Determine the [x, y] coordinate at the center of the cell enclosing the given text.  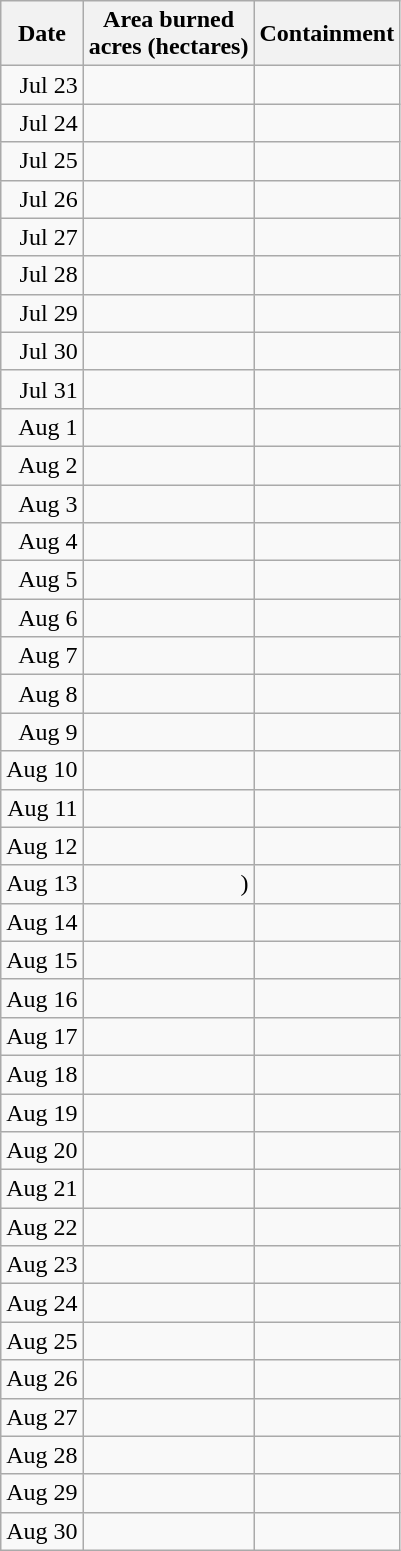
Aug 7 [42, 656]
Jul 29 [42, 313]
Aug 15 [42, 960]
Jul 23 [42, 85]
Aug 26 [42, 1379]
Jul 30 [42, 351]
Jul 26 [42, 199]
Aug 2 [42, 465]
Aug 18 [42, 1074]
Aug 12 [42, 846]
Aug 6 [42, 618]
Aug 3 [42, 503]
Aug 28 [42, 1455]
) [168, 884]
Jul 25 [42, 161]
Aug 1 [42, 427]
Aug 25 [42, 1341]
Aug 16 [42, 998]
Aug 23 [42, 1265]
Aug 9 [42, 732]
Aug 30 [42, 1531]
Aug 24 [42, 1303]
Aug 19 [42, 1113]
Aug 13 [42, 884]
Jul 28 [42, 275]
Aug 14 [42, 922]
Aug 20 [42, 1151]
Aug 21 [42, 1189]
Jul 27 [42, 237]
Aug 11 [42, 808]
Aug 8 [42, 694]
Aug 4 [42, 542]
Containment [327, 34]
Aug 27 [42, 1417]
Jul 31 [42, 389]
Aug 22 [42, 1227]
Date [42, 34]
Aug 5 [42, 580]
Area burnedacres (hectares) [168, 34]
Aug 29 [42, 1493]
Jul 24 [42, 123]
Aug 10 [42, 770]
Aug 17 [42, 1036]
